Determine the (x, y) coordinate at the center of the cell enclosing the given text.  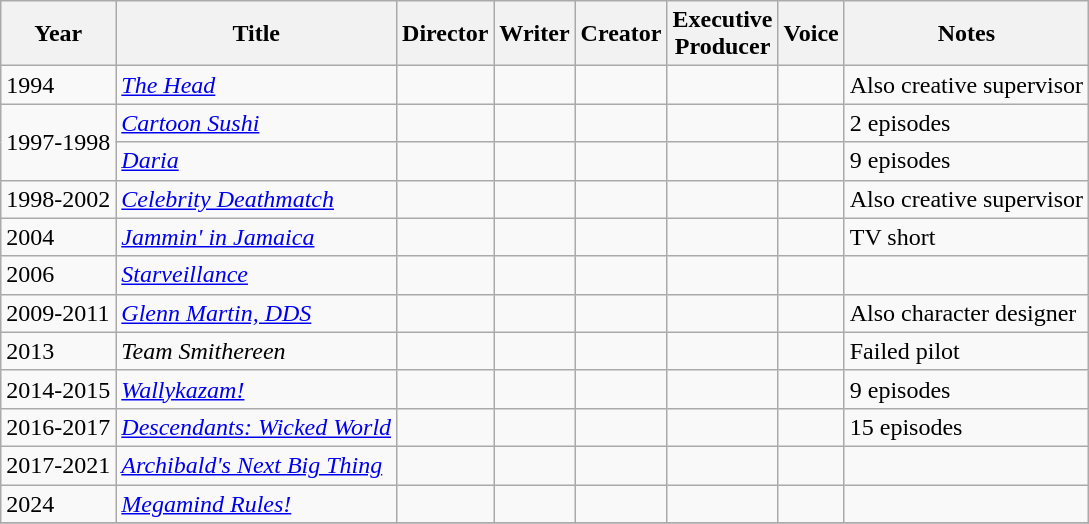
Megamind Rules! (256, 503)
Archibald's Next Big Thing (256, 465)
ExecutiveProducer (722, 34)
2017-2021 (58, 465)
Year (58, 34)
The Head (256, 85)
1997-1998 (58, 142)
Creator (621, 34)
Glenn Martin, DDS (256, 313)
Team Smithereen (256, 351)
2004 (58, 237)
Celebrity Deathmatch (256, 199)
Cartoon Sushi (256, 123)
Daria (256, 161)
Also character designer (966, 313)
Notes (966, 34)
2014-2015 (58, 389)
2 episodes (966, 123)
Title (256, 34)
2016-2017 (58, 427)
2009-2011 (58, 313)
Voice (811, 34)
1998-2002 (58, 199)
Wallykazam! (256, 389)
Director (446, 34)
TV short (966, 237)
2013 (58, 351)
Failed pilot (966, 351)
Jammin' in Jamaica (256, 237)
Writer (534, 34)
Descendants: Wicked World (256, 427)
1994 (58, 85)
Starveillance (256, 275)
2006 (58, 275)
2024 (58, 503)
15 episodes (966, 427)
